Provide the (X, Y) coordinate of the cell's center where the given text is located.  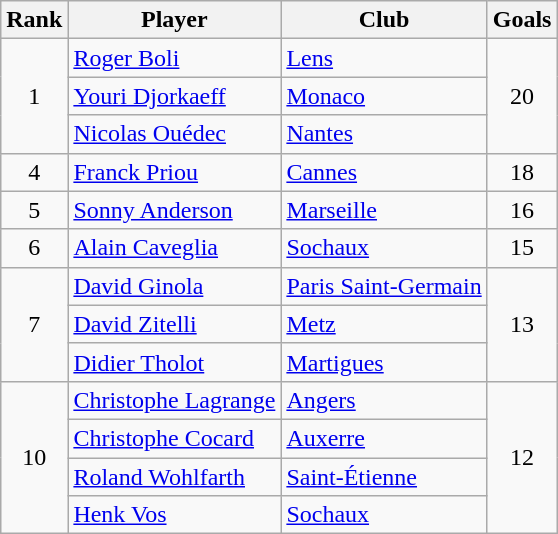
Nicolas Ouédec (174, 134)
Christophe Cocard (174, 438)
Youri Djorkaeff (174, 96)
15 (522, 248)
Player (174, 20)
1 (34, 96)
Club (384, 20)
16 (522, 210)
Goals (522, 20)
Auxerre (384, 438)
David Ginola (174, 286)
Martigues (384, 362)
Henk Vos (174, 515)
12 (522, 457)
18 (522, 172)
Angers (384, 400)
Lens (384, 58)
4 (34, 172)
Monaco (384, 96)
Paris Saint-Germain (384, 286)
Franck Priou (174, 172)
Saint-Étienne (384, 477)
Christophe Lagrange (174, 400)
Cannes (384, 172)
Marseille (384, 210)
20 (522, 96)
Nantes (384, 134)
David Zitelli (174, 324)
5 (34, 210)
Rank (34, 20)
6 (34, 248)
13 (522, 324)
Sonny Anderson (174, 210)
Alain Caveglia (174, 248)
Roland Wohlfarth (174, 477)
10 (34, 457)
7 (34, 324)
Roger Boli (174, 58)
Didier Tholot (174, 362)
Metz (384, 324)
